Identify which cell holds the provided text, then report its [x, y] central coordinate. 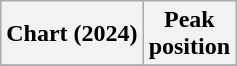
Chart (2024) [72, 34]
Peakposition [189, 34]
